Return the [x, y] coordinate for the center point of the cell that contains the specified text.  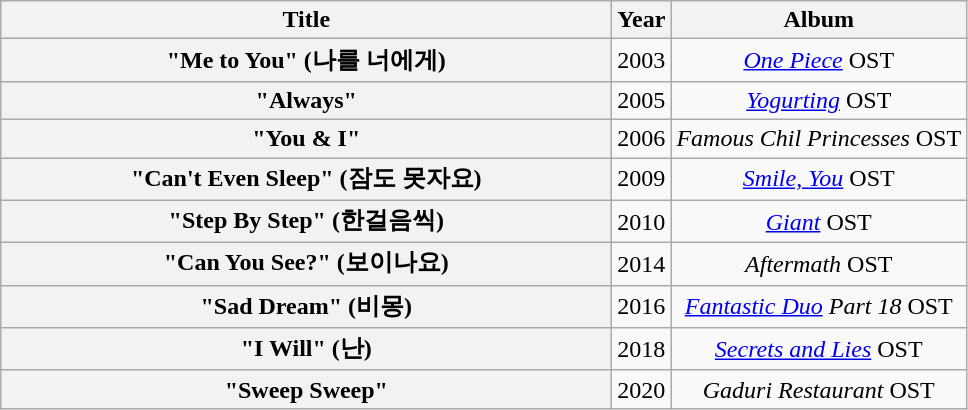
"Always" [306, 100]
Album [819, 20]
"Can You See?" (보이나요) [306, 264]
"Sweep Sweep" [306, 389]
2014 [642, 264]
One Piece OST [819, 60]
Yogurting OST [819, 100]
"Sad Dream" (비몽) [306, 306]
Giant OST [819, 222]
Famous Chil Princesses OST [819, 138]
2018 [642, 350]
2016 [642, 306]
"Can't Even Sleep" (잠도 못자요) [306, 180]
"I Will" (난) [306, 350]
Title [306, 20]
Fantastic Duo Part 18 OST [819, 306]
Secrets and Lies OST [819, 350]
Smile, You OST [819, 180]
"Step By Step" (한걸음씩) [306, 222]
2006 [642, 138]
2010 [642, 222]
Aftermath OST [819, 264]
2020 [642, 389]
Year [642, 20]
"Me to You" (나를 너에게) [306, 60]
2009 [642, 180]
Gaduri Restaurant OST [819, 389]
"You & I" [306, 138]
2005 [642, 100]
2003 [642, 60]
